Find where the given text appears and provide that cell's center as (x, y) coordinate. 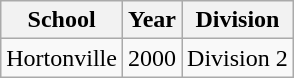
Division 2 (238, 58)
Hortonville (62, 58)
2000 (152, 58)
School (62, 20)
Division (238, 20)
Year (152, 20)
